For the text-containing cell, return its midpoint in [x, y] coordinate format. 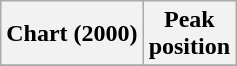
Chart (2000) [72, 34]
Peakposition [189, 34]
